Identify which cell holds the provided text, then report its [X, Y] central coordinate. 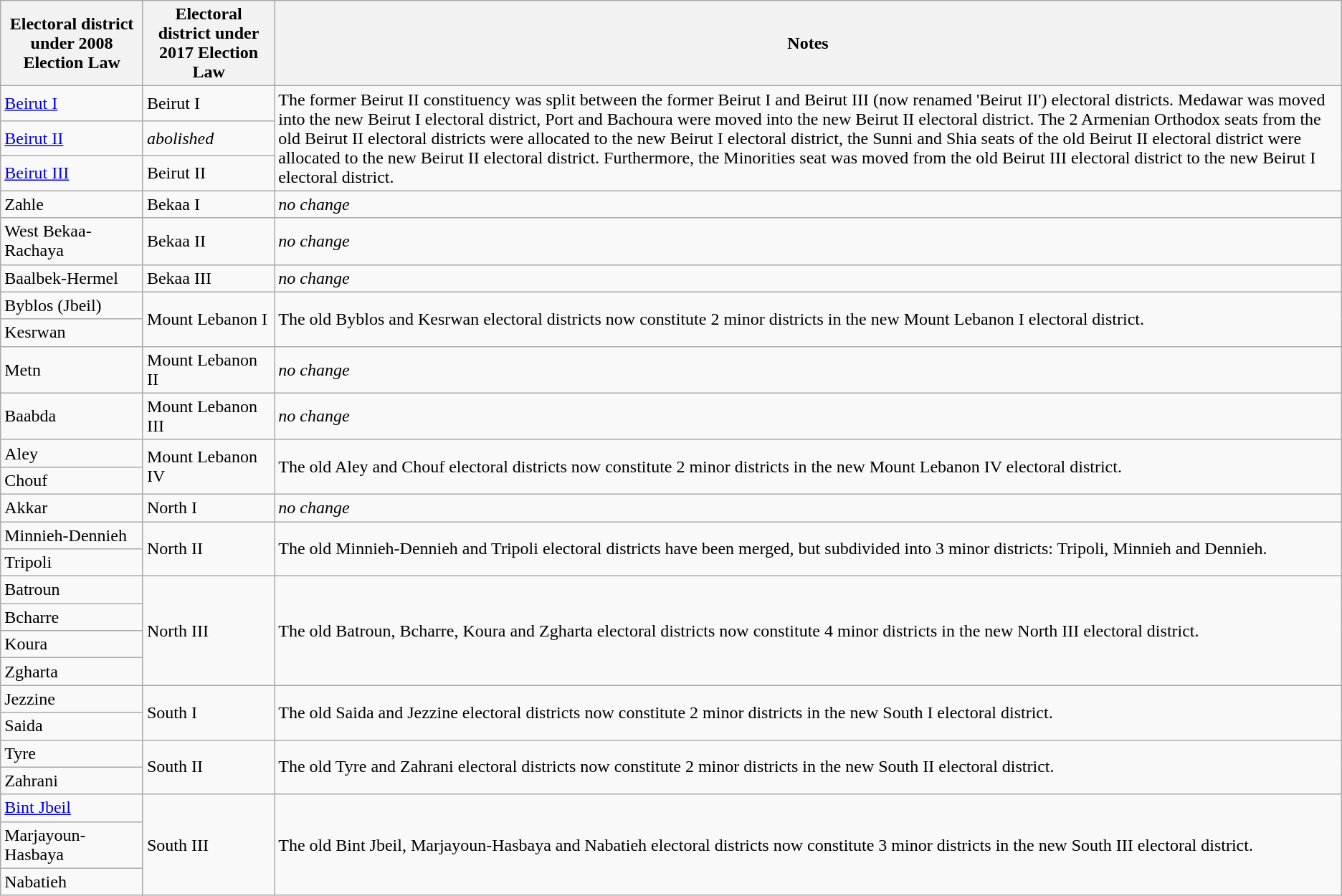
Baabda [72, 416]
North II [208, 549]
Beirut III [72, 173]
Tyre [72, 753]
Electoral district under 2008 Election Law [72, 43]
West Bekaa-Rachaya [72, 241]
abolished [208, 138]
North III [208, 631]
The old Saida and Jezzine electoral districts now constitute 2 minor districts in the new South I electoral district. [809, 712]
Jezzine [72, 699]
The old Minnieh-Dennieh and Tripoli electoral districts have been merged, but subdivided into 3 minor districts: Tripoli, Minnieh and Dennieh. [809, 549]
The old Bint Jbeil, Marjayoun-Hasbaya and Nabatieh electoral districts now constitute 3 minor districts in the new South III electoral district. [809, 844]
Byblos (Jbeil) [72, 305]
The old Aley and Chouf electoral districts now constitute 2 minor districts in the new Mount Lebanon IV electoral district. [809, 467]
Minnieh-Dennieh [72, 535]
The old Batroun, Bcharre, Koura and Zgharta electoral districts now constitute 4 minor districts in the new North III electoral district. [809, 631]
Zgharta [72, 672]
Bint Jbeil [72, 808]
Aley [72, 453]
Saida [72, 726]
Bekaa II [208, 241]
Baalbek-Hermel [72, 278]
The old Byblos and Kesrwan electoral districts now constitute 2 minor districts in the new Mount Lebanon I electoral district. [809, 319]
Mount Lebanon IV [208, 467]
Mount Lebanon I [208, 319]
Nabatieh [72, 882]
South I [208, 712]
Bekaa III [208, 278]
Notes [809, 43]
Mount Lebanon III [208, 416]
South II [208, 767]
Chouf [72, 480]
Tripoli [72, 563]
The old Tyre and Zahrani electoral districts now constitute 2 minor districts in the new South II electoral district. [809, 767]
Metn [72, 370]
Marjayoun-Hasbaya [72, 844]
Zahle [72, 204]
South III [208, 844]
Mount Lebanon II [208, 370]
Batroun [72, 590]
Bcharre [72, 617]
Koura [72, 644]
Kesrwan [72, 333]
Bekaa I [208, 204]
North I [208, 507]
Electoral district under 2017 Election Law [208, 43]
Zahrani [72, 781]
Akkar [72, 507]
